Provide the (X, Y) coordinate of the cell's center where the given text is located.  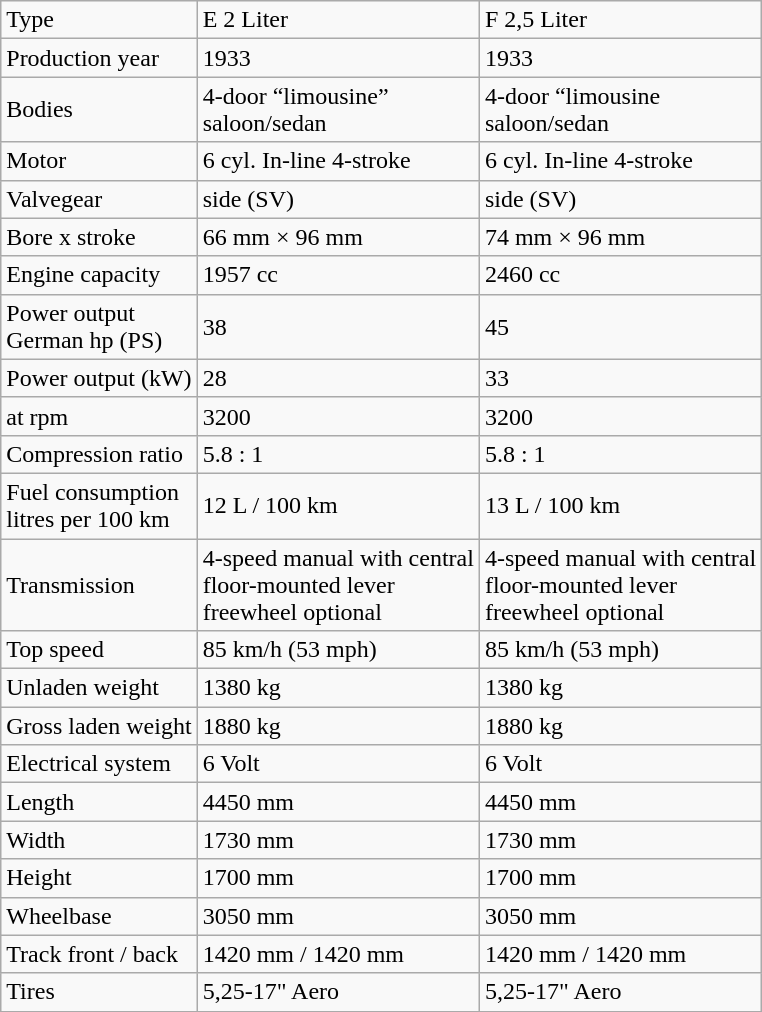
Transmission (99, 584)
Track front / back (99, 954)
4-door “limousinesaloon/sedan (620, 110)
4-door “limousine”saloon/sedan (338, 110)
Gross laden weight (99, 726)
F 2,5 Liter (620, 20)
Motor (99, 161)
Tires (99, 992)
Compression ratio (99, 454)
Top speed (99, 650)
E 2 Liter (338, 20)
Engine capacity (99, 275)
Electrical system (99, 764)
Production year (99, 58)
Valvegear (99, 199)
Width (99, 840)
28 (338, 378)
Wheelbase (99, 916)
at rpm (99, 416)
Bodies (99, 110)
Power output (kW) (99, 378)
Type (99, 20)
38 (338, 326)
33 (620, 378)
45 (620, 326)
66 mm × 96 mm (338, 237)
Power output German hp (PS) (99, 326)
74 mm × 96 mm (620, 237)
12 L / 100 km (338, 506)
Length (99, 802)
1957 cc (338, 275)
Unladen weight (99, 688)
Bore x stroke (99, 237)
Height (99, 878)
Fuel consumption litres per 100 km (99, 506)
13 L / 100 km (620, 506)
2460 cc (620, 275)
